Determine the (X, Y) coordinate at the center of the cell enclosing the given text.  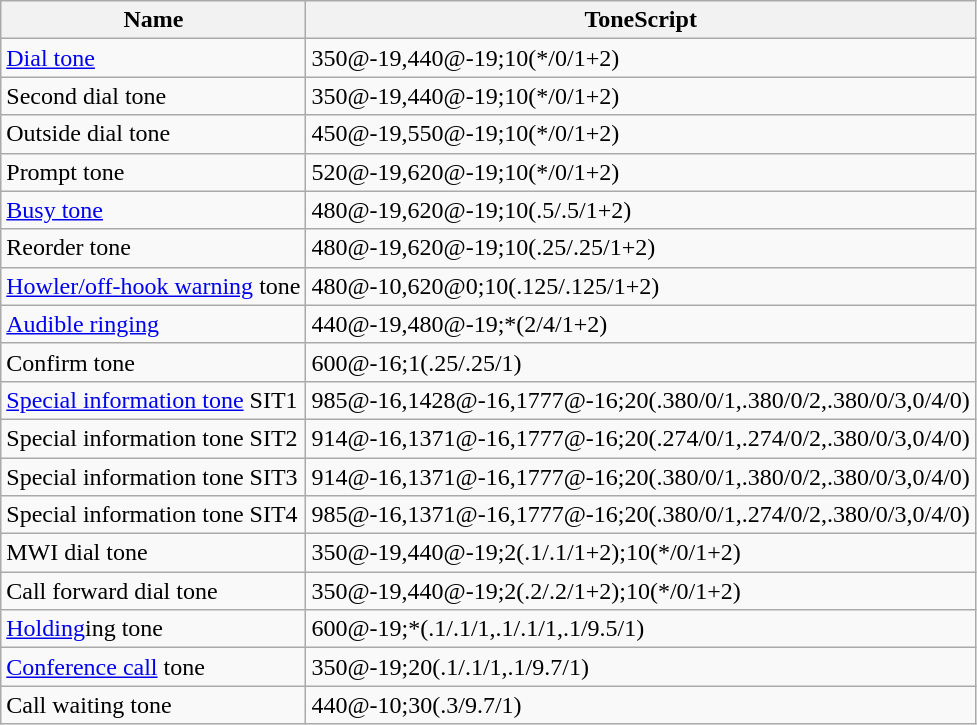
480@-19,620@-19;10(.25/.25/1+2) (640, 248)
480@-10,620@0;10(.125/.125/1+2) (640, 286)
450@-19,550@-19;10(*/0/1+2) (640, 134)
Howler/off-hook warning tone (154, 286)
Dial tone (154, 58)
Special information tone SIT2 (154, 438)
MWI dial tone (154, 553)
440@-10;30(.3/9.7/1) (640, 705)
Special information tone SIT1 (154, 400)
350@-19,440@-19;2(.1/.1/1+2);10(*/0/1+2) (640, 553)
350@-19;20(.1/.1/1,.1/9.7/1) (640, 667)
520@-19,620@-19;10(*/0/1+2) (640, 172)
Second dial tone (154, 96)
480@-19,620@-19;10(.5/.5/1+2) (640, 210)
Reorder tone (154, 248)
Name (154, 20)
440@-19,480@-19;*(2/4/1+2) (640, 324)
600@-16;1(.25/.25/1) (640, 362)
914@-16,1371@-16,1777@-16;20(.380/0/1,.380/0/2,.380/0/3,0/4/0) (640, 477)
350@-19,440@-19;2(.2/.2/1+2);10(*/0/1+2) (640, 591)
Confirm tone (154, 362)
Call waiting tone (154, 705)
Conference call tone (154, 667)
914@-16,1371@-16,1777@-16;20(.274/0/1,.274/0/2,.380/0/3,0/4/0) (640, 438)
Holdinging tone (154, 629)
Audible ringing (154, 324)
985@-16,1428@-16,1777@-16;20(.380/0/1,.380/0/2,.380/0/3,0/4/0) (640, 400)
600@-19;*(.1/.1/1,.1/.1/1,.1/9.5/1) (640, 629)
Special information tone SIT3 (154, 477)
Special information tone SIT4 (154, 515)
ToneScript (640, 20)
Outside dial tone (154, 134)
985@-16,1371@-16,1777@-16;20(.380/0/1,.274/0/2,.380/0/3,0/4/0) (640, 515)
Prompt tone (154, 172)
Busy tone (154, 210)
Call forward dial tone (154, 591)
